Detect which cell encompasses the target text, then output its (x, y) center coordinate. 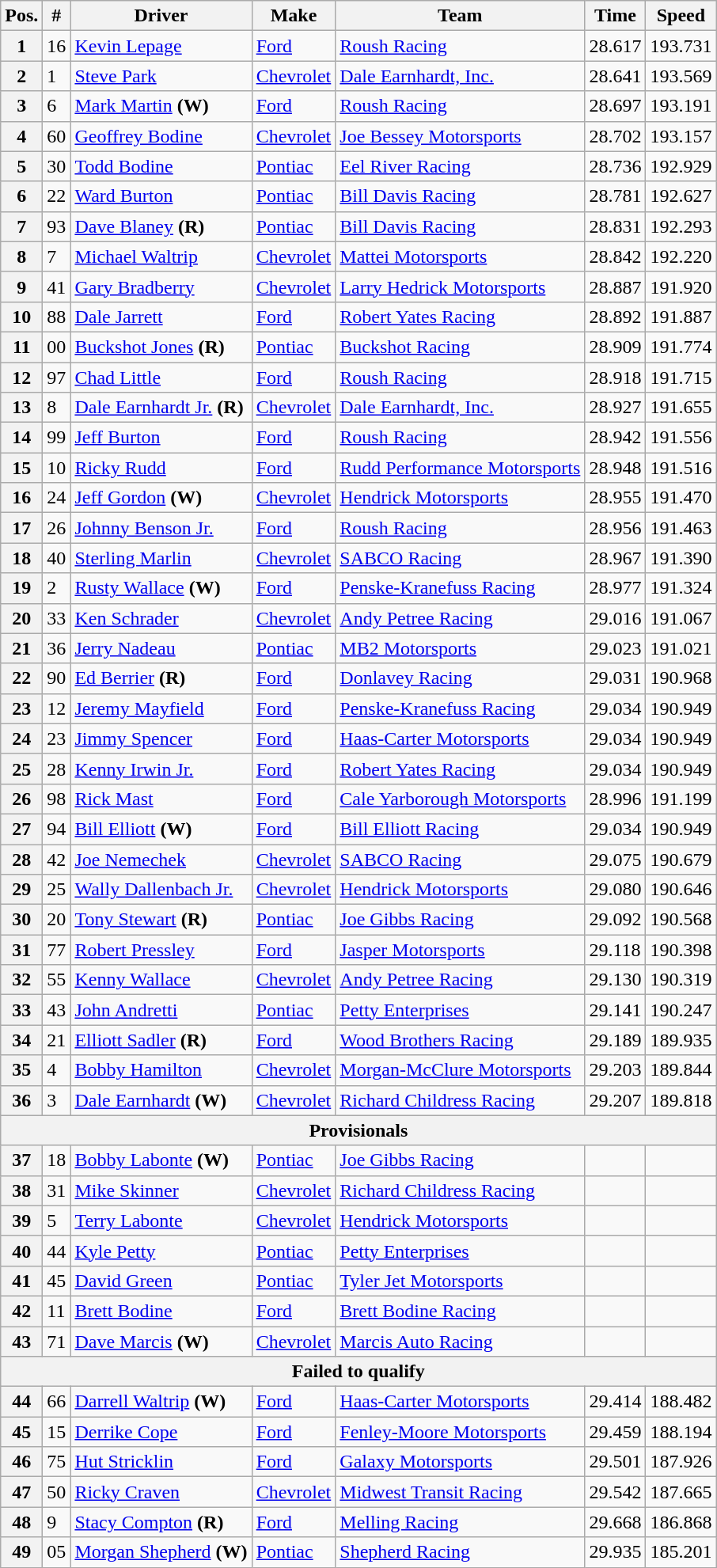
188.194 (681, 1432)
28.702 (616, 136)
190.679 (681, 859)
29.935 (616, 1552)
187.926 (681, 1462)
193.191 (681, 106)
34 (22, 1040)
Joe Nemechek (161, 859)
193.731 (681, 46)
29.668 (616, 1522)
29.501 (616, 1462)
Wood Brothers Racing (461, 1040)
Tony Stewart (R) (161, 920)
191.463 (681, 528)
189.935 (681, 1040)
Ricky Craven (161, 1492)
190.247 (681, 1010)
Brett Bodine (161, 1311)
Steve Park (161, 76)
Dale Jarrett (161, 317)
Morgan-McClure Motorsports (461, 1070)
Pos. (22, 16)
28.842 (616, 256)
28.736 (616, 166)
Jeff Gordon (W) (161, 498)
29.459 (616, 1432)
191.470 (681, 498)
Kenny Irwin Jr. (161, 769)
187.665 (681, 1492)
Jeremy Mayfield (161, 708)
Dave Blaney (R) (161, 226)
Kyle Petty (161, 1251)
99 (57, 438)
Terry Labonte (161, 1221)
Galaxy Motorsports (461, 1462)
94 (57, 829)
Kevin Lepage (161, 46)
191.199 (681, 799)
Bobby Labonte (W) (161, 1160)
35 (22, 1070)
60 (57, 136)
47 (22, 1492)
191.390 (681, 558)
Ed Berrier (R) (161, 678)
192.293 (681, 226)
28.948 (616, 468)
29.542 (616, 1492)
29.141 (616, 1010)
191.324 (681, 588)
28.892 (616, 317)
Sterling Marlin (161, 558)
Mark Martin (W) (161, 106)
192.929 (681, 166)
191.655 (681, 408)
Bill Elliott (W) (161, 829)
Kenny Wallace (161, 980)
97 (57, 378)
29.118 (616, 950)
28.956 (616, 528)
Gary Bradberry (161, 287)
Dale Earnhardt Jr. (R) (161, 408)
191.715 (681, 378)
Hut Stricklin (161, 1462)
28.697 (616, 106)
13 (22, 408)
29 (22, 890)
John Andretti (161, 1010)
28.909 (616, 347)
19 (22, 588)
Tyler Jet Motorsports (461, 1281)
Eel River Racing (461, 166)
Driver (161, 16)
Donlavey Racing (461, 678)
185.201 (681, 1552)
29.414 (616, 1402)
28.781 (616, 196)
Dave Marcis (W) (161, 1342)
Buckshot Jones (R) (161, 347)
Bill Elliott Racing (461, 829)
88 (57, 317)
28.955 (616, 498)
# (57, 16)
32 (22, 980)
Mike Skinner (161, 1190)
Larry Hedrick Motorsports (461, 287)
191.887 (681, 317)
05 (57, 1552)
Marcis Auto Racing (461, 1342)
MB2 Motorsports (461, 648)
Ward Burton (161, 196)
28.617 (616, 46)
190.398 (681, 950)
191.021 (681, 648)
55 (57, 980)
29.207 (616, 1100)
28.996 (616, 799)
191.516 (681, 468)
Failed to qualify (358, 1372)
Team (461, 16)
00 (57, 347)
Melling Racing (461, 1522)
Joe Bessey Motorsports (461, 136)
Make (294, 16)
Dale Earnhardt (W) (161, 1100)
29.031 (616, 678)
Fenley-Moore Motorsports (461, 1432)
193.569 (681, 76)
David Green (161, 1281)
49 (22, 1552)
Wally Dallenbach Jr. (161, 890)
Jimmy Spencer (161, 738)
29.130 (616, 980)
Midwest Transit Racing (461, 1492)
Morgan Shepherd (W) (161, 1552)
189.818 (681, 1100)
Robert Pressley (161, 950)
Stacy Compton (R) (161, 1522)
191.774 (681, 347)
28.977 (616, 588)
Provisionals (358, 1130)
190.968 (681, 678)
Brett Bodine Racing (461, 1311)
191.920 (681, 287)
Rudd Performance Motorsports (461, 468)
190.646 (681, 890)
29.203 (616, 1070)
14 (22, 438)
28.887 (616, 287)
192.627 (681, 196)
191.556 (681, 438)
Bobby Hamilton (161, 1070)
Ken Schrader (161, 618)
186.868 (681, 1522)
Cale Yarborough Motorsports (461, 799)
28.831 (616, 226)
71 (57, 1342)
37 (22, 1160)
Shepherd Racing (461, 1552)
28.918 (616, 378)
38 (22, 1190)
50 (57, 1492)
Johnny Benson Jr. (161, 528)
28.927 (616, 408)
17 (22, 528)
Todd Bodine (161, 166)
190.319 (681, 980)
29.023 (616, 648)
190.568 (681, 920)
75 (57, 1462)
29.092 (616, 920)
191.067 (681, 618)
29.189 (616, 1040)
48 (22, 1522)
193.157 (681, 136)
29.080 (616, 890)
Jerry Nadeau (161, 648)
77 (57, 950)
Geoffrey Bodine (161, 136)
Mattei Motorsports (461, 256)
90 (57, 678)
28.967 (616, 558)
Ricky Rudd (161, 468)
29.016 (616, 618)
Darrell Waltrip (W) (161, 1402)
192.220 (681, 256)
Rusty Wallace (W) (161, 588)
Rick Mast (161, 799)
Chad Little (161, 378)
188.482 (681, 1402)
189.844 (681, 1070)
Jeff Burton (161, 438)
Buckshot Racing (461, 347)
93 (57, 226)
Derrike Cope (161, 1432)
27 (22, 829)
28.641 (616, 76)
Time (616, 16)
66 (57, 1402)
Jasper Motorsports (461, 950)
39 (22, 1221)
Elliott Sadler (R) (161, 1040)
28.942 (616, 438)
Speed (681, 16)
46 (22, 1462)
98 (57, 799)
Michael Waltrip (161, 256)
29.075 (616, 859)
